Scan for the cell matching the given text and deliver its [X, Y] coordinate at center. 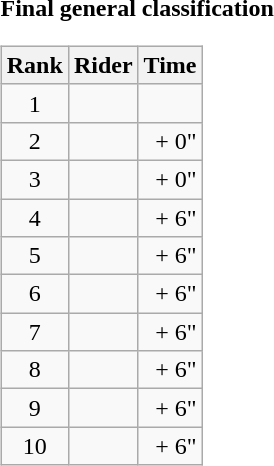
Rank [34, 65]
Rider [103, 65]
8 [34, 370]
4 [34, 217]
5 [34, 256]
9 [34, 408]
3 [34, 179]
7 [34, 332]
2 [34, 141]
6 [34, 294]
10 [34, 446]
Time [170, 65]
1 [34, 103]
